Identify which cell holds the provided text, then report its [X, Y] central coordinate. 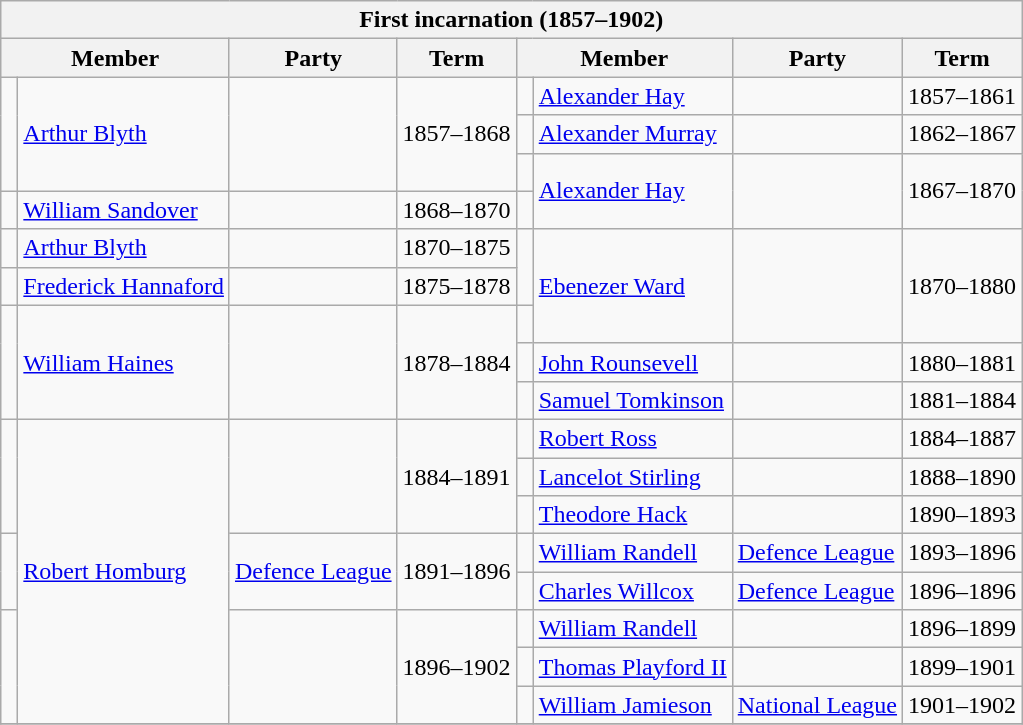
1893–1896 [962, 553]
1870–1875 [456, 248]
1870–1880 [962, 286]
1878–1884 [456, 362]
1867–1870 [962, 191]
1896–1896 [962, 591]
1891–1896 [456, 572]
1901–1902 [962, 705]
William Jamieson [632, 705]
Theodore Hack [632, 515]
1896–1902 [456, 667]
1857–1868 [456, 134]
1888–1890 [962, 477]
1880–1881 [962, 362]
1881–1884 [962, 400]
John Rounsevell [632, 362]
Robert Ross [632, 438]
1899–1901 [962, 667]
National League [817, 705]
1862–1867 [962, 134]
1896–1899 [962, 629]
Frederick Hannaford [124, 286]
1868–1870 [456, 210]
Lancelot Stirling [632, 477]
1884–1891 [456, 476]
1884–1887 [962, 438]
William Haines [124, 362]
First incarnation (1857–1902) [512, 20]
Robert Homburg [124, 571]
Charles Willcox [632, 591]
1857–1861 [962, 96]
Thomas Playford II [632, 667]
William Sandover [124, 210]
Alexander Murray [632, 134]
Samuel Tomkinson [632, 400]
1875–1878 [456, 286]
1890–1893 [962, 515]
Ebenezer Ward [632, 286]
